Return the (X, Y) coordinate for the center point of the cell that contains the specified text.  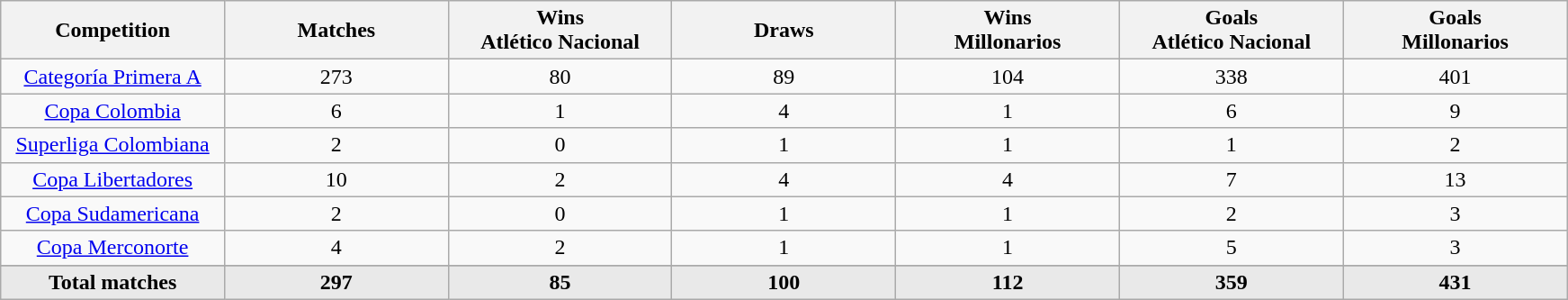
WinsAtlético Nacional (560, 31)
401 (1456, 77)
89 (784, 77)
7 (1231, 179)
Copa Libertadores (113, 179)
Copa Colombia (113, 111)
85 (560, 282)
Superliga Colombiana (113, 145)
Total matches (113, 282)
359 (1231, 282)
297 (336, 282)
100 (784, 282)
Draws (784, 31)
GoalsAtlético Nacional (1231, 31)
431 (1456, 282)
338 (1231, 77)
104 (1008, 77)
Copa Sudamericana (113, 214)
10 (336, 179)
112 (1008, 282)
13 (1456, 179)
Competition (113, 31)
WinsMillonarios (1008, 31)
Matches (336, 31)
273 (336, 77)
9 (1456, 111)
Copa Merconorte (113, 248)
80 (560, 77)
GoalsMillonarios (1456, 31)
Categoría Primera A (113, 77)
5 (1231, 248)
